Pinpoint the cell where the given text exists, returning its (X, Y) midpoint coordinate. 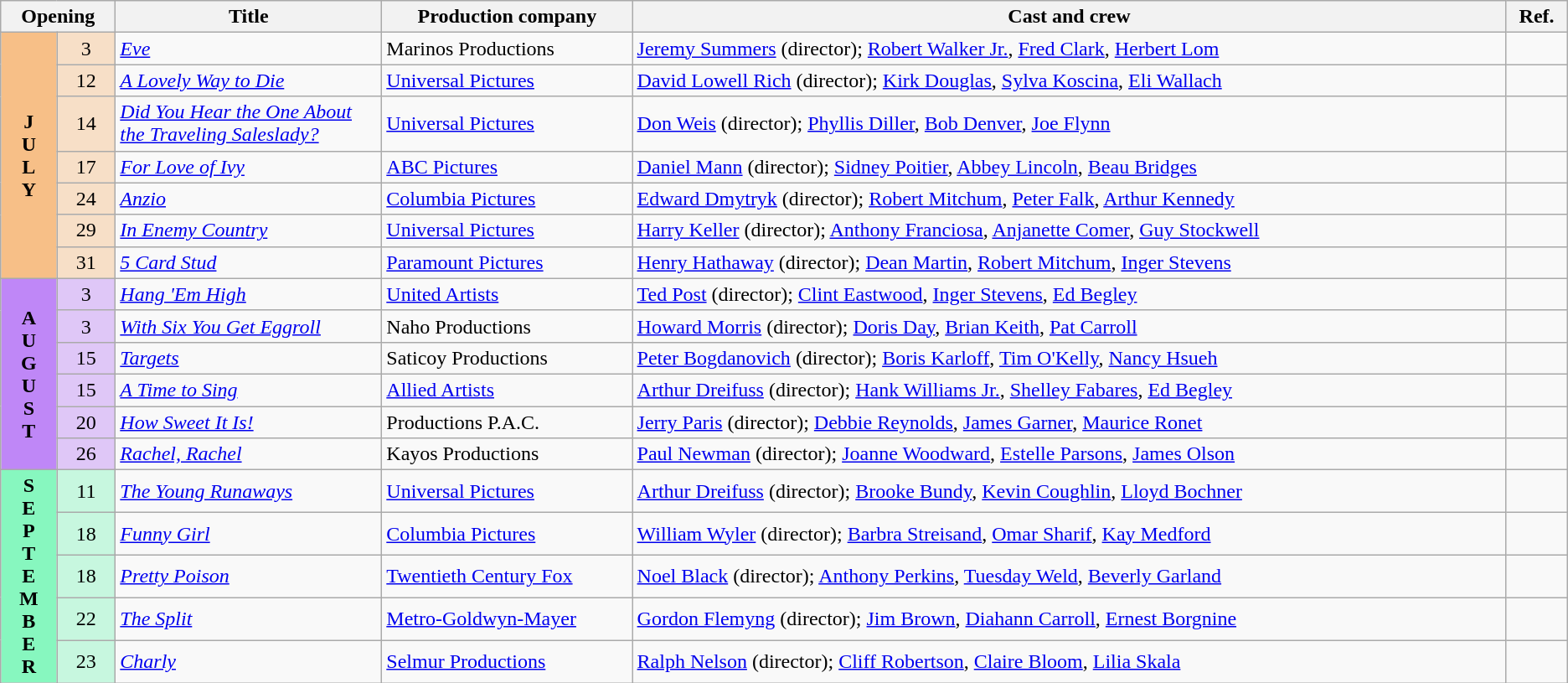
Production company (508, 17)
5 Card Stud (249, 262)
The Split (249, 618)
Saticoy Productions (508, 358)
In Enemy Country (249, 230)
14 (86, 124)
AUGUST (28, 374)
Naho Productions (508, 326)
Ref. (1536, 17)
Arthur Dreifuss (director); Hank Williams Jr., Shelley Fabares, Ed Begley (1069, 390)
William Wyler (director); Barbra Streisand, Omar Sharif, Kay Medford (1069, 533)
Kayos Productions (508, 454)
United Artists (508, 294)
Anzio (249, 199)
Jerry Paris (director); Debbie Reynolds, James Garner, Maurice Ronet (1069, 422)
Pretty Poison (249, 577)
Don Weis (director); Phyllis Diller, Bob Denver, Joe Flynn (1069, 124)
31 (86, 262)
SEPTEMBER (28, 577)
Charly (249, 662)
David Lowell Rich (director); Kirk Douglas, Sylva Koscina, Eli Wallach (1069, 80)
Metro-Goldwyn-Mayer (508, 618)
Ted Post (director); Clint Eastwood, Inger Stevens, Ed Begley (1069, 294)
11 (86, 491)
JULY (28, 156)
Funny Girl (249, 533)
Hang 'Em High (249, 294)
Howard Morris (director); Doris Day, Brian Keith, Pat Carroll (1069, 326)
ABC Pictures (508, 167)
Title (249, 17)
22 (86, 618)
The Young Runaways (249, 491)
A Lovely Way to Die (249, 80)
26 (86, 454)
Jeremy Summers (director); Robert Walker Jr., Fred Clark, Herbert Lom (1069, 49)
20 (86, 422)
Marinos Productions (508, 49)
Daniel Mann (director); Sidney Poitier, Abbey Lincoln, Beau Bridges (1069, 167)
Cast and crew (1069, 17)
23 (86, 662)
Henry Hathaway (director); Dean Martin, Robert Mitchum, Inger Stevens (1069, 262)
Twentieth Century Fox (508, 577)
Peter Bogdanovich (director); Boris Karloff, Tim O'Kelly, Nancy Hsueh (1069, 358)
29 (86, 230)
Arthur Dreifuss (director); Brooke Bundy, Kevin Coughlin, Lloyd Bochner (1069, 491)
Eve (249, 49)
12 (86, 80)
Paul Newman (director); Joanne Woodward, Estelle Parsons, James Olson (1069, 454)
Ralph Nelson (director); Cliff Robertson, Claire Bloom, Lilia Skala (1069, 662)
How Sweet It Is! (249, 422)
Selmur Productions (508, 662)
Productions P.A.C. (508, 422)
Noel Black (director); Anthony Perkins, Tuesday Weld, Beverly Garland (1069, 577)
For Love of Ivy (249, 167)
Edward Dmytryk (director); Robert Mitchum, Peter Falk, Arthur Kennedy (1069, 199)
Gordon Flemyng (director); Jim Brown, Diahann Carroll, Ernest Borgnine (1069, 618)
Allied Artists (508, 390)
Opening (59, 17)
With Six You Get Eggroll (249, 326)
Paramount Pictures (508, 262)
Did You Hear the One About the Traveling Saleslady? (249, 124)
Rachel, Rachel (249, 454)
Harry Keller (director); Anthony Franciosa, Anjanette Comer, Guy Stockwell (1069, 230)
17 (86, 167)
Targets (249, 358)
A Time to Sing (249, 390)
24 (86, 199)
